Return the [X, Y] coordinate for the center point of the cell that contains the specified text.  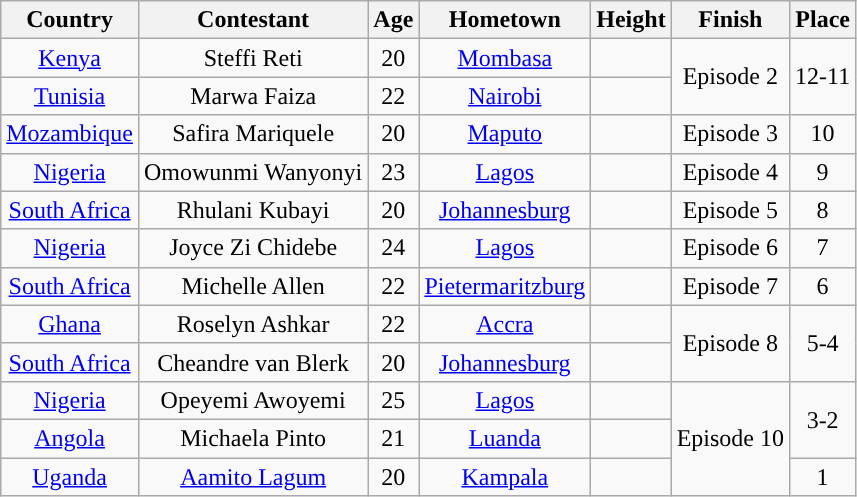
Rhulani Kubayi [252, 210]
Hometown [505, 20]
Kampala [505, 477]
1 [823, 477]
10 [823, 134]
Tunisia [70, 96]
Safira Mariquele [252, 134]
Kenya [70, 58]
9 [823, 172]
Roselyn Ashkar [252, 324]
Height [631, 20]
25 [394, 400]
Contestant [252, 20]
Ghana [70, 324]
24 [394, 248]
Uganda [70, 477]
Accra [505, 324]
6 [823, 286]
Age [394, 20]
Angola [70, 438]
Aamito Lagum [252, 477]
Country [70, 20]
Michelle Allen [252, 286]
12-11 [823, 77]
Omowunmi Wanyonyi [252, 172]
Episode 10 [730, 438]
Steffi Reti [252, 58]
5-4 [823, 343]
Episode 4 [730, 172]
Michaela Pinto [252, 438]
Nairobi [505, 96]
Pietermaritzburg [505, 286]
3-2 [823, 419]
Episode 8 [730, 343]
Episode 6 [730, 248]
Opeyemi Awoyemi [252, 400]
8 [823, 210]
23 [394, 172]
Marwa Faiza [252, 96]
7 [823, 248]
Mozambique [70, 134]
Episode 2 [730, 77]
Joyce Zi Chidebe [252, 248]
Episode 3 [730, 134]
Cheandre van Blerk [252, 362]
Place [823, 20]
Luanda [505, 438]
Episode 7 [730, 286]
Mombasa [505, 58]
Finish [730, 20]
Episode 5 [730, 210]
21 [394, 438]
Maputo [505, 134]
